Capture the cell that displays the provided text and extract its (x, y) central coordinate. 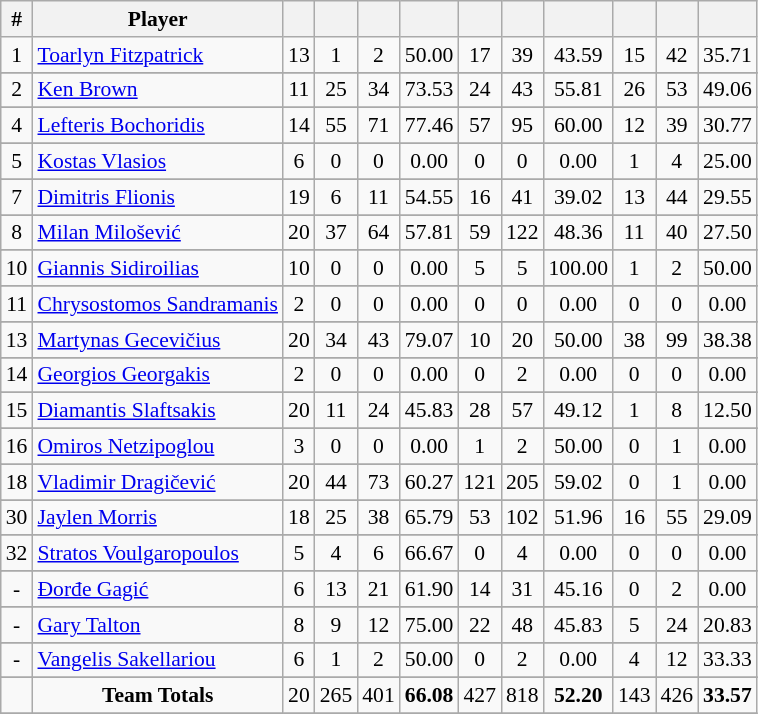
66.67 (430, 554)
38.38 (728, 340)
Milan Milošević (158, 233)
Diamantis Slaftsakis (158, 411)
Lefteris Bochoridis (158, 126)
Omiros Netzipoglou (158, 447)
3 (299, 447)
40 (678, 233)
99 (678, 340)
427 (480, 696)
42 (678, 55)
122 (522, 233)
Chrysostomos Sandramanis (158, 304)
52.20 (578, 696)
Georgios Georgakis (158, 375)
Dimitris Flionis (158, 197)
51.96 (578, 518)
Jaylen Morris (158, 518)
Vangelis Sakellariou (158, 660)
35.71 (728, 55)
73.53 (430, 90)
79.07 (430, 340)
41 (522, 197)
31 (522, 589)
27.50 (728, 233)
95 (522, 126)
20.83 (728, 625)
Player (158, 19)
43.59 (578, 55)
49.12 (578, 411)
818 (522, 696)
73 (378, 482)
28 (480, 411)
100.00 (578, 269)
33.57 (728, 696)
26 (634, 90)
39.02 (578, 197)
37 (336, 233)
Martynas Gecevičius (158, 340)
Giannis Sidiroilias (158, 269)
30 (17, 518)
48.36 (578, 233)
12.50 (728, 411)
49.06 (728, 90)
205 (522, 482)
64 (378, 233)
32 (17, 554)
55.81 (578, 90)
9 (336, 625)
Đorđe Gagić (158, 589)
60.27 (430, 482)
33.33 (728, 660)
61.90 (430, 589)
265 (336, 696)
102 (522, 518)
Ken Brown (158, 90)
Kostas Vlasios (158, 162)
77.46 (430, 126)
143 (634, 696)
75.00 (430, 625)
7 (17, 197)
Team Totals (158, 696)
19 (299, 197)
54.55 (430, 197)
Toarlyn Fitzpatrick (158, 55)
21 (378, 589)
65.79 (430, 518)
59.02 (578, 482)
Stratos Voulgaropoulos (158, 554)
71 (378, 126)
48 (522, 625)
22 (480, 625)
29.09 (728, 518)
426 (678, 696)
401 (378, 696)
Vladimir Dragičević (158, 482)
59 (480, 233)
# (17, 19)
25.00 (728, 162)
17 (480, 55)
Gary Talton (158, 625)
57.81 (430, 233)
66.08 (430, 696)
29.55 (728, 197)
121 (480, 482)
30.77 (728, 126)
45.16 (578, 589)
60.00 (578, 126)
